Find where the given text appears and provide that cell's center as (x, y) coordinate. 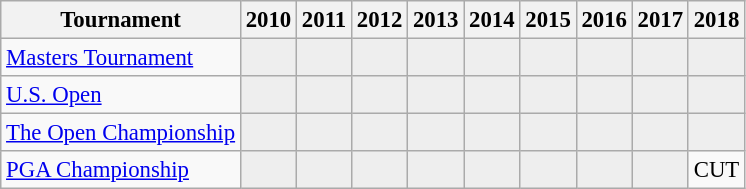
2015 (548, 20)
CUT (716, 170)
Masters Tournament (121, 58)
2010 (268, 20)
2017 (660, 20)
U.S. Open (121, 95)
PGA Championship (121, 170)
2011 (324, 20)
2018 (716, 20)
2013 (436, 20)
2014 (492, 20)
Tournament (121, 20)
2016 (604, 20)
The Open Championship (121, 133)
2012 (379, 20)
